Output the [x, y] coordinate of the center of the cell containing the given text.  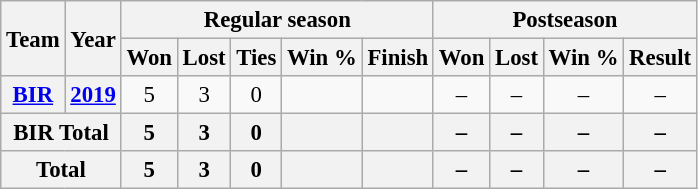
Result [660, 58]
Regular season [277, 20]
BIR [33, 95]
Team [33, 38]
Total [61, 170]
BIR Total [61, 133]
Finish [398, 58]
Ties [256, 58]
2019 [93, 95]
Postseason [564, 20]
Year [93, 38]
